Locate the cell with the specified text and output its (x, y) center coordinate. 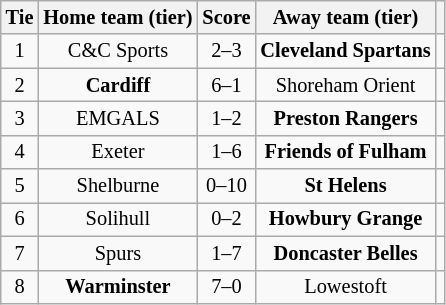
Howbury Grange (345, 219)
7–0 (226, 287)
1 (20, 51)
8 (20, 287)
Solihull (118, 219)
7 (20, 253)
1–7 (226, 253)
Doncaster Belles (345, 253)
Shelburne (118, 186)
EMGALS (118, 118)
0–2 (226, 219)
4 (20, 152)
St Helens (345, 186)
6 (20, 219)
Spurs (118, 253)
5 (20, 186)
C&C Sports (118, 51)
Score (226, 17)
Home team (tier) (118, 17)
Warminster (118, 287)
2–3 (226, 51)
Cleveland Spartans (345, 51)
6–1 (226, 85)
Cardiff (118, 85)
Lowestoft (345, 287)
Exeter (118, 152)
Friends of Fulham (345, 152)
0–10 (226, 186)
Away team (tier) (345, 17)
Tie (20, 17)
3 (20, 118)
2 (20, 85)
Preston Rangers (345, 118)
1–2 (226, 118)
Shoreham Orient (345, 85)
1–6 (226, 152)
